Find where the given text appears and provide that cell's center as [X, Y] coordinate. 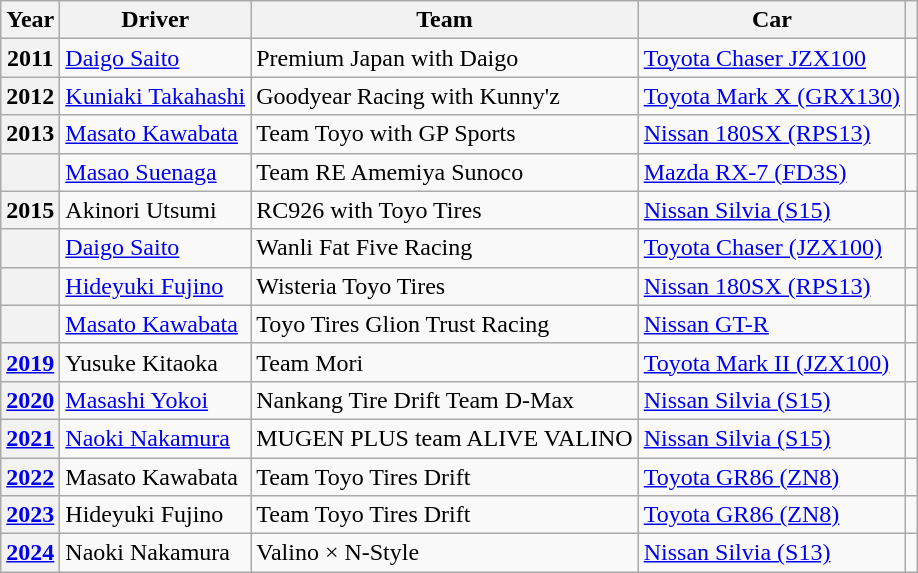
Yusuke Kitaoka [156, 362]
Wisteria Toyo Tires [444, 286]
2022 [30, 477]
Masashi Yokoi [156, 400]
Valino × N-Style [444, 553]
Year [30, 20]
MUGEN PLUS team ALIVE VALINO [444, 438]
Wanli Fat Five Racing [444, 248]
Goodyear Racing with Kunny'z [444, 96]
Toyo Tires Glion Trust Racing [444, 324]
Team [444, 20]
Nissan Silvia (S13) [772, 553]
Mazda RX-7 (FD3S) [772, 172]
RC926 with Toyo Tires [444, 210]
Kuniaki Takahashi [156, 96]
2024 [30, 553]
Nankang Tire Drift Team D-Max [444, 400]
2015 [30, 210]
Toyota Mark II (JZX100) [772, 362]
Driver [156, 20]
Team Mori [444, 362]
2012 [30, 96]
Team Toyo with GP Sports [444, 134]
2023 [30, 515]
2019 [30, 362]
Masao Suenaga [156, 172]
2021 [30, 438]
Team RE Amemiya Sunoco [444, 172]
Akinori Utsumi [156, 210]
Toyota Chaser JZX100 [772, 58]
Toyota Chaser (JZX100) [772, 248]
Nissan GT-R [772, 324]
2011 [30, 58]
2013 [30, 134]
Car [772, 20]
2020 [30, 400]
Premium Japan with Daigo [444, 58]
Toyota Mark X (GRX130) [772, 96]
